Scan for the cell matching the given text and deliver its (X, Y) coordinate at center. 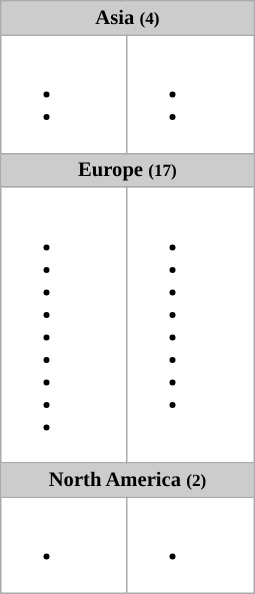
North America (2) (128, 479)
Europe (17) (128, 170)
Asia (4) (128, 17)
